Search for the cell housing the specified text and yield its [X, Y] center coordinate. 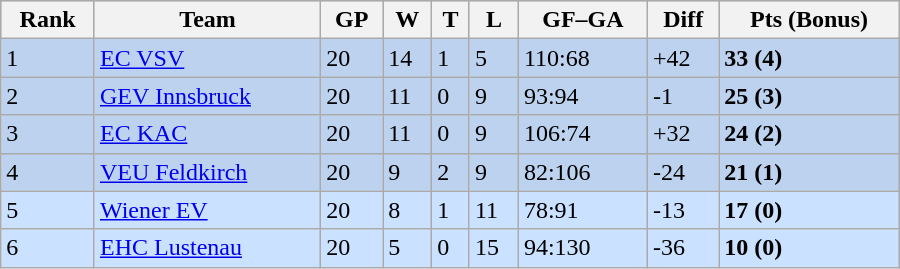
24 (2) [809, 134]
8 [408, 210]
GEV Innsbruck [207, 96]
106:74 [582, 134]
Wiener EV [207, 210]
6 [48, 248]
+42 [682, 58]
82:106 [582, 172]
Team [207, 20]
VEU Feldkirch [207, 172]
78:91 [582, 210]
-36 [682, 248]
EHC Lustenau [207, 248]
+32 [682, 134]
25 (3) [809, 96]
W [408, 20]
GP [352, 20]
EC KAC [207, 134]
21 (1) [809, 172]
14 [408, 58]
Rank [48, 20]
3 [48, 134]
-24 [682, 172]
10 (0) [809, 248]
33 (4) [809, 58]
15 [494, 248]
93:94 [582, 96]
-1 [682, 96]
GF–GA [582, 20]
17 (0) [809, 210]
4 [48, 172]
-13 [682, 210]
Diff [682, 20]
T [451, 20]
110:68 [582, 58]
Pts (Bonus) [809, 20]
EC VSV [207, 58]
L [494, 20]
94:130 [582, 248]
